Find where the given text appears and provide that cell's center as (X, Y) coordinate. 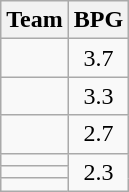
2.7 (98, 134)
2.3 (98, 172)
BPG (98, 20)
3.7 (98, 58)
Team (35, 20)
3.3 (98, 96)
